Scan for the cell matching the given text and deliver its (X, Y) coordinate at center. 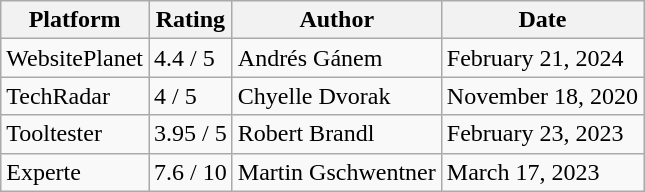
Author (336, 20)
November 18, 2020 (542, 96)
Experte (75, 172)
Chyelle Dvorak (336, 96)
Andrés Gánem (336, 58)
Rating (191, 20)
4 / 5 (191, 96)
Platform (75, 20)
Robert Brandl (336, 134)
February 23, 2023 (542, 134)
Date (542, 20)
Tooltester (75, 134)
WebsitePlanet (75, 58)
TechRadar (75, 96)
4.4 / 5 (191, 58)
7.6 / 10 (191, 172)
March 17, 2023 (542, 172)
Martin Gschwentner (336, 172)
3.95 / 5 (191, 134)
February 21, 2024 (542, 58)
